From the cell containing the given text, extract its center point as [X, Y] coordinate. 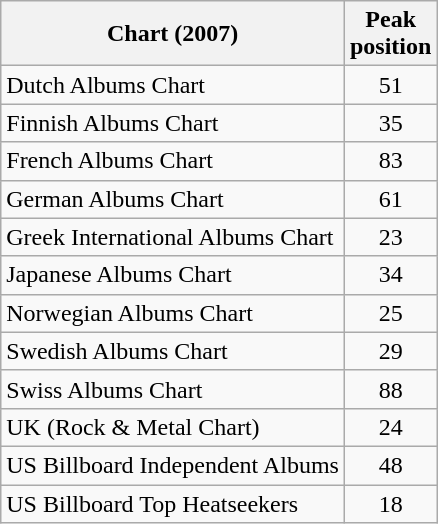
34 [390, 275]
23 [390, 237]
Norwegian Albums Chart [173, 313]
51 [390, 85]
German Albums Chart [173, 199]
Peakposition [390, 34]
Dutch Albums Chart [173, 85]
29 [390, 351]
88 [390, 389]
French Albums Chart [173, 161]
48 [390, 465]
UK (Rock & Metal Chart) [173, 427]
24 [390, 427]
US Billboard Independent Albums [173, 465]
18 [390, 503]
Finnish Albums Chart [173, 123]
61 [390, 199]
Swedish Albums Chart [173, 351]
Chart (2007) [173, 34]
US Billboard Top Heatseekers [173, 503]
25 [390, 313]
35 [390, 123]
Japanese Albums Chart [173, 275]
Swiss Albums Chart [173, 389]
Greek International Albums Chart [173, 237]
83 [390, 161]
